Extract the [x, y] coordinate from the center of the cell holding the provided text.  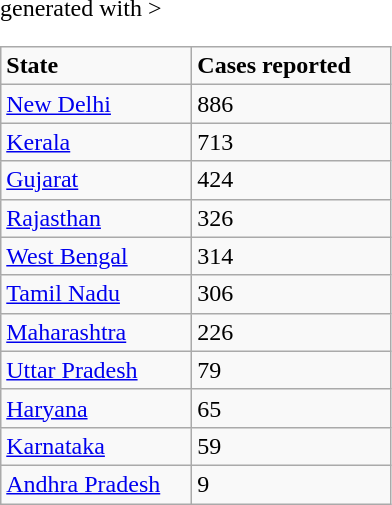
Uttar Pradesh [96, 370]
424 [292, 180]
Cases reported [292, 66]
Rajasthan [96, 218]
Kerala [96, 142]
314 [292, 256]
226 [292, 332]
Tamil Nadu [96, 294]
713 [292, 142]
79 [292, 370]
New Delhi [96, 104]
West Bengal [96, 256]
Karnataka [96, 446]
9 [292, 484]
306 [292, 294]
65 [292, 408]
Haryana [96, 408]
Gujarat [96, 180]
Maharashtra [96, 332]
886 [292, 104]
Andhra Pradesh [96, 484]
326 [292, 218]
59 [292, 446]
State [96, 66]
